Identify which cell holds the provided text, then report its [X, Y] central coordinate. 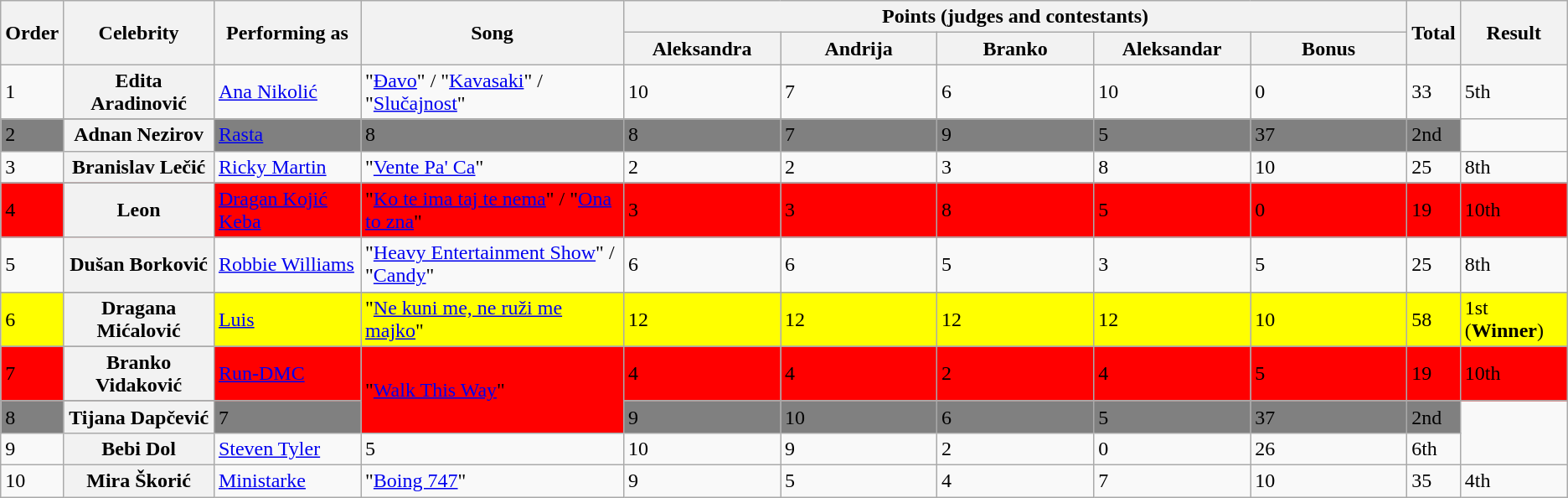
Performing as [286, 33]
Luis [286, 319]
Robbie Williams [286, 265]
Branislav Lečić [139, 167]
Tijana Dapčević [139, 417]
"Đavo" / "Kavasaki" / "Slučajnost" [493, 92]
Song [493, 33]
Dragan Kojić Keba [286, 210]
Order [32, 33]
Result [1514, 33]
4th [1514, 480]
Bebi Dol [139, 449]
6th [1434, 449]
Celebrity [139, 33]
35 [1434, 480]
Adnan Nezirov [139, 135]
Total [1434, 33]
"Ko te ima taj te nema" / "Ona to zna" [493, 210]
Rasta [286, 135]
Mira Škorić [139, 480]
5th [1514, 92]
Branko Vidaković [139, 374]
"Heavy Entertainment Show" / "Candy" [493, 265]
Steven Tyler [286, 449]
Andrija [859, 49]
Dušan Borković [139, 265]
1 [32, 92]
"Ne kuni me, ne ruži me majko" [493, 319]
"Vente Pa' Ca" [493, 167]
Leon [139, 210]
Ricky Martin [286, 167]
Points (judges and contestants) [1015, 17]
33 [1434, 92]
"Walk This Way" [493, 389]
Aleksandra [702, 49]
Ministarke [286, 480]
Edita Aradinović [139, 92]
Bonus [1328, 49]
Ana Nikolić [286, 92]
58 [1434, 319]
"Boing 747" [493, 480]
1st (Winner) [1514, 319]
Dragana Mićalović [139, 319]
26 [1328, 449]
Branko [1015, 49]
Aleksandar [1173, 49]
Run-DMC [286, 374]
